Return (x, y) of the center of cell containing provided text 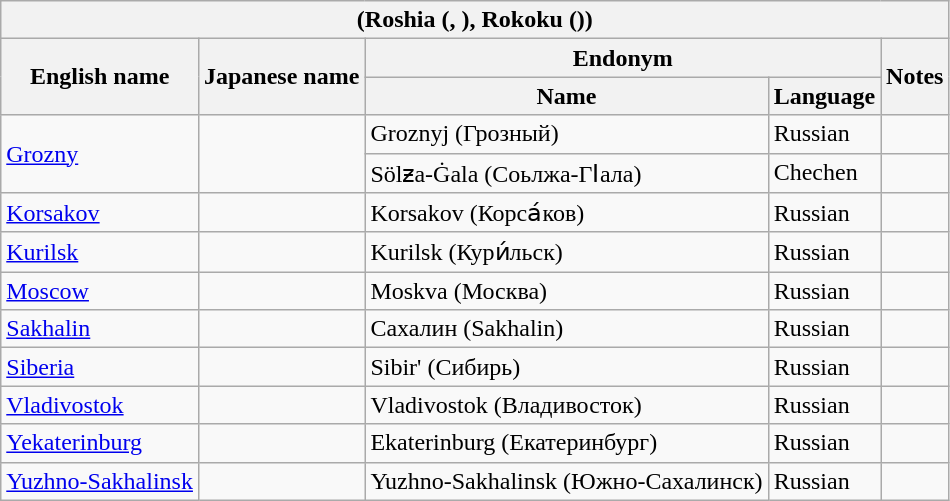
Notes (915, 77)
Сахалин (Sakhalin) (566, 329)
Sibir' (Сибирь) (566, 367)
Vladivostok (Владивосток) (566, 405)
Kurilsk (100, 252)
Sölƶa-Ġala (Соьлжа-ГӀала) (566, 173)
Yuzhno-Sakhalinsk (100, 481)
Chechen (824, 173)
Moscow (100, 291)
Groznyj (Грозный) (566, 134)
Korsakov (Корса́ков) (566, 213)
Ekaterinburg (Екатеринбург) (566, 443)
Yekaterinburg (100, 443)
Yuzhno-Sakhalinsk (Южно-Сахалинск) (566, 481)
Kurilsk (Кури́льск) (566, 252)
(Roshia (, ), Rokoku ()) (475, 20)
Siberia (100, 367)
Japanese name (281, 77)
Korsakov (100, 213)
English name (100, 77)
Grozny (100, 154)
Vladivostok (100, 405)
Moskva (Москва) (566, 291)
Sakhalin (100, 329)
Name (566, 96)
Endonym (623, 58)
Language (824, 96)
